Search for the cell housing the specified text and yield its (X, Y) center coordinate. 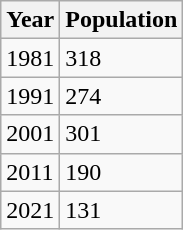
2011 (30, 172)
Year (30, 20)
318 (122, 58)
131 (122, 210)
1991 (30, 96)
301 (122, 134)
2001 (30, 134)
274 (122, 96)
Population (122, 20)
2021 (30, 210)
190 (122, 172)
1981 (30, 58)
